Extract the [X, Y] coordinate from the center of the cell holding the provided text.  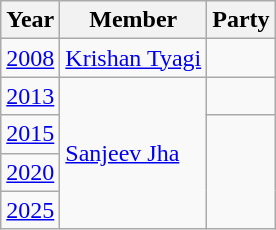
2008 [30, 58]
Krishan Tyagi [134, 58]
Member [134, 20]
2025 [30, 210]
Year [30, 20]
2015 [30, 134]
Party [241, 20]
Sanjeev Jha [134, 153]
2013 [30, 96]
2020 [30, 172]
